Extract the [X, Y] coordinate from the center of the cell holding the provided text.  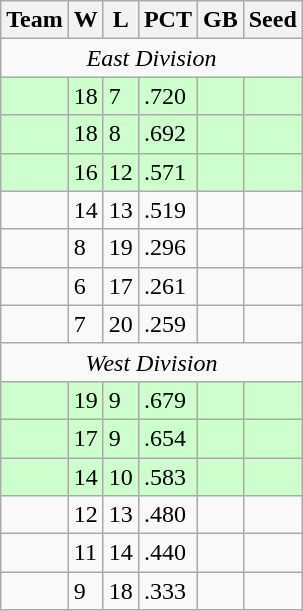
.296 [168, 248]
.720 [168, 96]
W [86, 20]
.692 [168, 134]
.261 [168, 286]
.440 [168, 553]
6 [86, 286]
Seed [272, 20]
PCT [168, 20]
.583 [168, 477]
.480 [168, 515]
East Division [152, 58]
.333 [168, 591]
.679 [168, 400]
16 [86, 172]
11 [86, 553]
10 [120, 477]
20 [120, 324]
West Division [152, 362]
.654 [168, 438]
.519 [168, 210]
.259 [168, 324]
GB [220, 20]
L [120, 20]
Team [35, 20]
.571 [168, 172]
